Search for the cell housing the specified text and yield its (x, y) center coordinate. 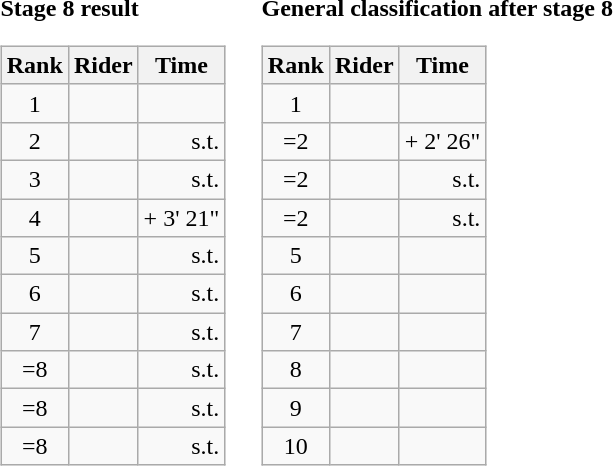
4 (34, 217)
2 (34, 141)
8 (296, 370)
3 (34, 179)
10 (296, 446)
9 (296, 408)
+ 3' 21" (182, 217)
+ 2' 26" (442, 141)
